Identify which cell holds the provided text, then report its (X, Y) central coordinate. 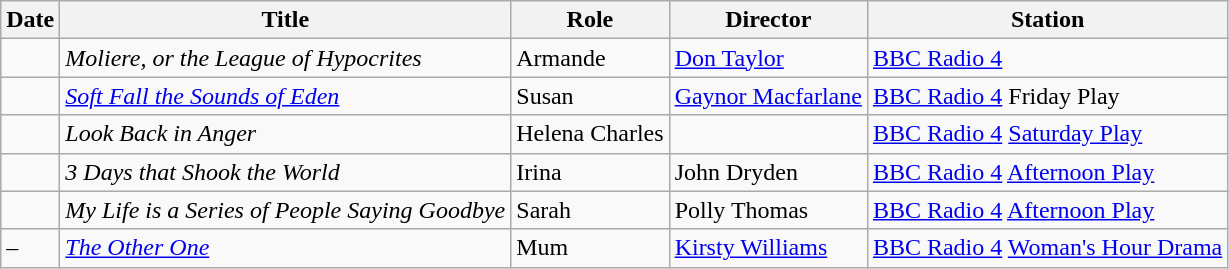
Helena Charles (590, 134)
Station (1047, 20)
Date (30, 20)
Irina (590, 172)
3 Days that Shook the World (286, 172)
Susan (590, 96)
BBC Radio 4 (1047, 58)
Mum (590, 248)
– (30, 248)
Armande (590, 58)
Don Taylor (768, 58)
The Other One (286, 248)
Role (590, 20)
Look Back in Anger (286, 134)
Sarah (590, 210)
Title (286, 20)
Gaynor Macfarlane (768, 96)
BBC Radio 4 Woman's Hour Drama (1047, 248)
Director (768, 20)
Moliere, or the League of Hypocrites (286, 58)
BBC Radio 4 Saturday Play (1047, 134)
John Dryden (768, 172)
Polly Thomas (768, 210)
My Life is a Series of People Saying Goodbye (286, 210)
BBC Radio 4 Friday Play (1047, 96)
Soft Fall the Sounds of Eden (286, 96)
Kirsty Williams (768, 248)
